From the cell containing the given text, extract its center point as (X, Y) coordinate. 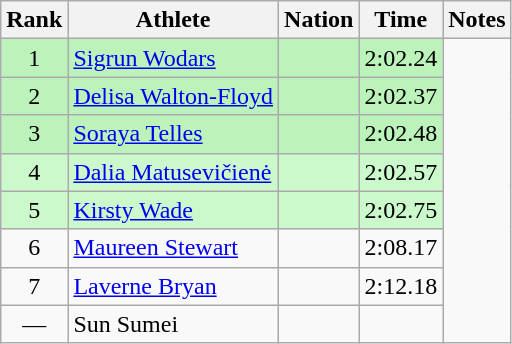
Notes (477, 20)
7 (34, 286)
6 (34, 248)
Sigrun Wodars (174, 58)
Nation (319, 20)
Dalia Matusevičienė (174, 172)
1 (34, 58)
Rank (34, 20)
Kirsty Wade (174, 210)
Maureen Stewart (174, 248)
Soraya Telles (174, 134)
2:02.37 (401, 96)
2:02.48 (401, 134)
2:02.24 (401, 58)
2:08.17 (401, 248)
3 (34, 134)
2:02.75 (401, 210)
2 (34, 96)
2:02.57 (401, 172)
2:12.18 (401, 286)
Delisa Walton-Floyd (174, 96)
— (34, 324)
Sun Sumei (174, 324)
Athlete (174, 20)
4 (34, 172)
Laverne Bryan (174, 286)
Time (401, 20)
5 (34, 210)
